Return the (x, y) coordinate for the center point of the cell that contains the specified text.  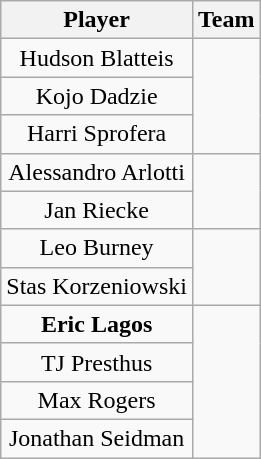
Max Rogers (97, 400)
Hudson Blatteis (97, 58)
Alessandro Arlotti (97, 172)
TJ Presthus (97, 362)
Jan Riecke (97, 210)
Player (97, 20)
Leo Burney (97, 248)
Jonathan Seidman (97, 438)
Stas Korzeniowski (97, 286)
Eric Lagos (97, 324)
Kojo Dadzie (97, 96)
Team (226, 20)
Harri Sprofera (97, 134)
